Provide the [X, Y] coordinate of the cell's center where the given text is located.  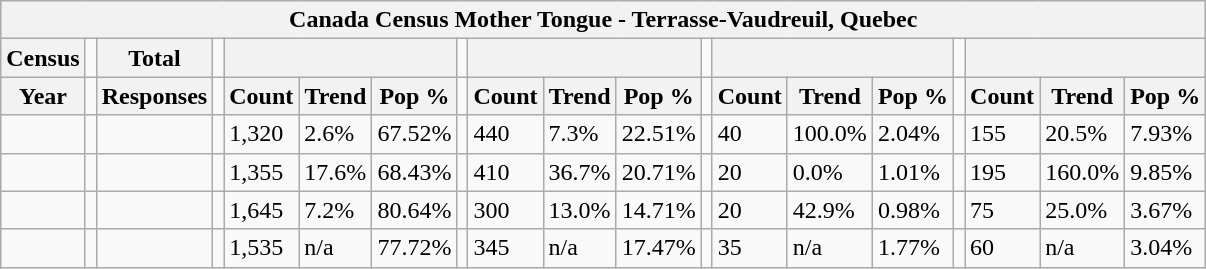
100.0% [830, 134]
9.85% [1166, 172]
1.01% [912, 172]
Responses [154, 96]
410 [506, 172]
160.0% [1082, 172]
440 [506, 134]
7.2% [336, 210]
40 [750, 134]
67.52% [414, 134]
1,320 [262, 134]
68.43% [414, 172]
60 [1002, 248]
7.93% [1166, 134]
22.51% [658, 134]
1,645 [262, 210]
13.0% [580, 210]
17.47% [658, 248]
1.77% [912, 248]
20.5% [1082, 134]
1,355 [262, 172]
3.04% [1166, 248]
75 [1002, 210]
2.04% [912, 134]
2.6% [336, 134]
Total [154, 58]
17.6% [336, 172]
35 [750, 248]
300 [506, 210]
3.67% [1166, 210]
1,535 [262, 248]
80.64% [414, 210]
77.72% [414, 248]
345 [506, 248]
7.3% [580, 134]
20.71% [658, 172]
14.71% [658, 210]
42.9% [830, 210]
Year [43, 96]
25.0% [1082, 210]
0.98% [912, 210]
195 [1002, 172]
Canada Census Mother Tongue - Terrasse-Vaudreuil, Quebec [604, 20]
Census [43, 58]
36.7% [580, 172]
155 [1002, 134]
0.0% [830, 172]
